Return the (x, y) coordinate for the center point of the cell that contains the specified text.  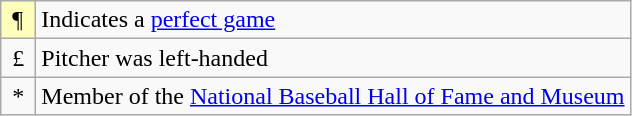
¶ (18, 20)
Member of the National Baseball Hall of Fame and Museum (333, 96)
£ (18, 58)
Indicates a perfect game (333, 20)
* (18, 96)
Pitcher was left-handed (333, 58)
